Pinpoint the cell where the given text exists, returning its [X, Y] midpoint coordinate. 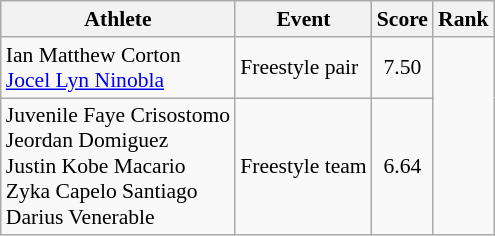
Juvenile Faye CrisostomoJeordan DomiguezJustin Kobe MacarioZyka Capelo SantiagoDarius Venerable [118, 167]
Rank [464, 19]
Athlete [118, 19]
Freestyle pair [304, 68]
Score [402, 19]
Freestyle team [304, 167]
Ian Matthew CortonJocel Lyn Ninobla [118, 68]
7.50 [402, 68]
6.64 [402, 167]
Event [304, 19]
